Detect which cell encompasses the target text, then output its (x, y) center coordinate. 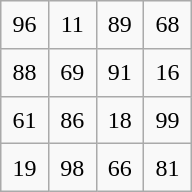
69 (72, 72)
89 (120, 25)
11 (72, 25)
96 (25, 25)
66 (120, 168)
61 (25, 120)
98 (72, 168)
99 (168, 120)
16 (168, 72)
18 (120, 120)
86 (72, 120)
91 (120, 72)
68 (168, 25)
19 (25, 168)
88 (25, 72)
81 (168, 168)
